Find where the given text appears and provide that cell's center as [X, Y] coordinate. 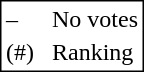
(#) [20, 53]
No votes [94, 19]
– [20, 19]
Ranking [94, 53]
